Detect which cell encompasses the target text, then output its (x, y) center coordinate. 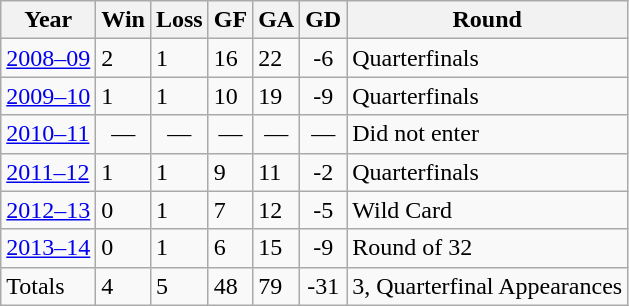
-5 (324, 210)
-6 (324, 58)
Year (48, 20)
4 (124, 286)
GD (324, 20)
22 (276, 58)
2010–11 (48, 134)
-2 (324, 172)
19 (276, 96)
12 (276, 210)
Loss (179, 20)
2009–10 (48, 96)
Round of 32 (488, 248)
7 (230, 210)
2013–14 (48, 248)
Totals (48, 286)
GF (230, 20)
3, Quarterfinal Appearances (488, 286)
48 (230, 286)
Wild Card (488, 210)
16 (230, 58)
6 (230, 248)
11 (276, 172)
2011–12 (48, 172)
GA (276, 20)
Did not enter (488, 134)
9 (230, 172)
Win (124, 20)
2 (124, 58)
Round (488, 20)
15 (276, 248)
2008–09 (48, 58)
-31 (324, 286)
5 (179, 286)
2012–13 (48, 210)
79 (276, 286)
10 (230, 96)
